Provide the [X, Y] coordinate of the cell's center where the given text is located.  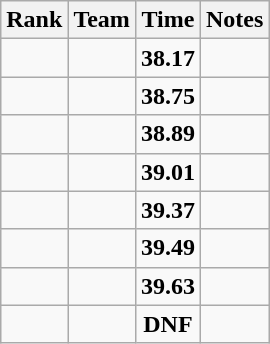
38.17 [168, 58]
Notes [234, 20]
39.49 [168, 248]
39.63 [168, 286]
38.75 [168, 96]
Rank [34, 20]
38.89 [168, 134]
39.37 [168, 210]
39.01 [168, 172]
DNF [168, 324]
Time [168, 20]
Team [102, 20]
